Find where the given text appears and provide that cell's center as (X, Y) coordinate. 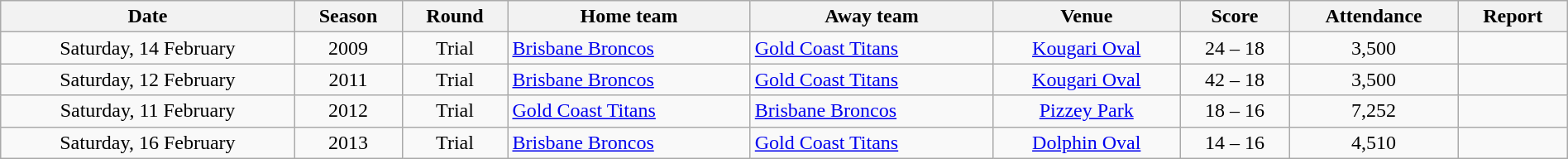
Away team (872, 17)
Saturday, 14 February (147, 48)
Date (147, 17)
Season (348, 17)
42 – 18 (1235, 79)
14 – 16 (1235, 142)
4,510 (1374, 142)
Venue (1087, 17)
18 – 16 (1235, 111)
Attendance (1374, 17)
Saturday, 11 February (147, 111)
Dolphin Oval (1087, 142)
Saturday, 12 February (147, 79)
2011 (348, 79)
Home team (629, 17)
2013 (348, 142)
Saturday, 16 February (147, 142)
Pizzey Park (1087, 111)
7,252 (1374, 111)
2009 (348, 48)
24 – 18 (1235, 48)
Report (1513, 17)
Score (1235, 17)
Round (455, 17)
2012 (348, 111)
